Locate the cell with the specified text and output its [x, y] center coordinate. 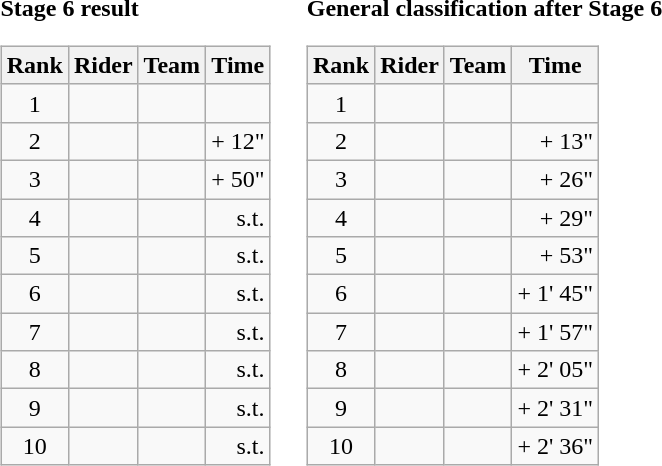
+ 13" [556, 141]
+ 1' 57" [556, 332]
+ 12" [238, 141]
+ 2' 05" [556, 370]
+ 53" [556, 256]
+ 1' 45" [556, 294]
+ 2' 36" [556, 446]
+ 26" [556, 179]
+ 29" [556, 217]
+ 50" [238, 179]
+ 2' 31" [556, 408]
